Return [x, y] of the center of cell containing provided text 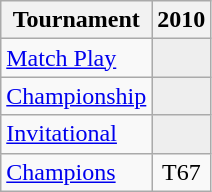
Match Play [76, 58]
Invitational [76, 134]
T67 [182, 172]
Tournament [76, 20]
Championship [76, 96]
Champions [76, 172]
2010 [182, 20]
